Find where the given text appears and provide that cell's center as (X, Y) coordinate. 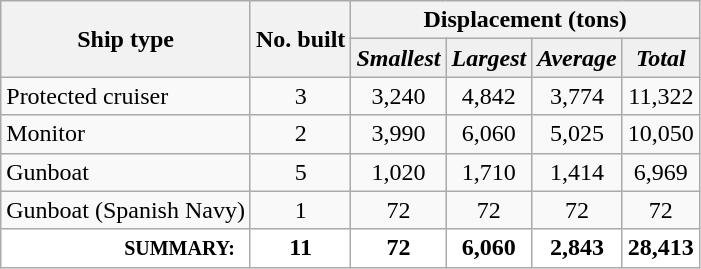
3 (300, 96)
Average (578, 58)
10,050 (660, 134)
Protected cruiser (126, 96)
Displacement (tons) (525, 20)
6,969 (660, 172)
5,025 (578, 134)
28,413 (660, 248)
SUMMARY: (126, 248)
Ship type (126, 39)
1,020 (398, 172)
5 (300, 172)
3,240 (398, 96)
3,774 (578, 96)
1,710 (489, 172)
Gunboat (Spanish Navy) (126, 210)
1,414 (578, 172)
2 (300, 134)
11 (300, 248)
4,842 (489, 96)
2,843 (578, 248)
Monitor (126, 134)
1 (300, 210)
11,322 (660, 96)
Largest (489, 58)
Total (660, 58)
No. built (300, 39)
3,990 (398, 134)
Gunboat (126, 172)
Smallest (398, 58)
